Extract the (x, y) coordinate from the center of the cell holding the provided text.  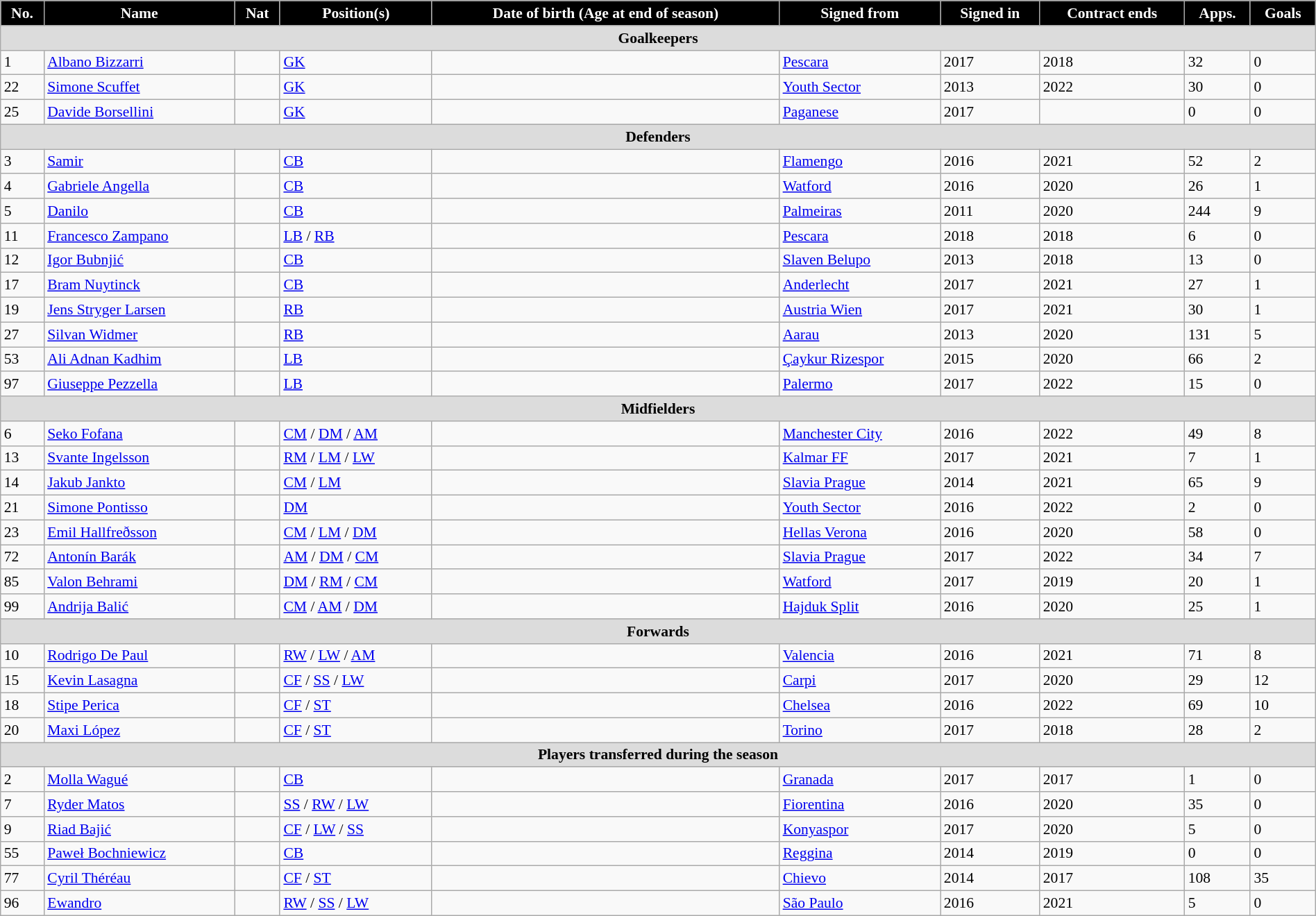
Paweł Bochniewicz (139, 854)
Goalkeepers (658, 38)
99 (22, 607)
Paganese (860, 112)
17 (22, 285)
Austria Wien (860, 310)
Jakub Jankto (139, 483)
AM / DM / CM (355, 557)
53 (22, 359)
Antonín Barák (139, 557)
Emil Hallfreðsson (139, 532)
19 (22, 310)
Forwards (658, 631)
Aarau (860, 334)
Anderlecht (860, 285)
Silvan Widmer (139, 334)
Palermo (860, 384)
Palmeiras (860, 211)
244 (1217, 211)
Hellas Verona (860, 532)
LB / RB (355, 236)
Andrija Balić (139, 607)
71 (1217, 656)
Ewandro (139, 904)
Carpi (860, 681)
Date of birth (Age at end of season) (605, 13)
Danilo (139, 211)
Albano Bizzarri (139, 62)
Granada (860, 780)
69 (1217, 706)
Chelsea (860, 706)
Position(s) (355, 13)
Nat (257, 13)
RM / LM / LW (355, 458)
Çaykur Rizespor (860, 359)
3 (22, 162)
34 (1217, 557)
CF / SS / LW (355, 681)
Manchester City (860, 434)
Rodrigo De Paul (139, 656)
Kalmar FF (860, 458)
72 (22, 557)
Simone Pontisso (139, 508)
21 (22, 508)
Ryder Matos (139, 804)
108 (1217, 879)
RW / LW / AM (355, 656)
4 (22, 187)
CM / LM / DM (355, 532)
Players transferred during the season (658, 755)
CF / LW / SS (355, 829)
58 (1217, 532)
Stipe Perica (139, 706)
Apps. (1217, 13)
97 (22, 384)
Flamengo (860, 162)
Konyaspor (860, 829)
28 (1217, 730)
32 (1217, 62)
Fiorentina (860, 804)
65 (1217, 483)
Goals (1283, 13)
11 (22, 236)
Samir (139, 162)
Signed in (990, 13)
Reggina (860, 854)
23 (22, 532)
São Paulo (860, 904)
Bram Nuytinck (139, 285)
Contract ends (1112, 13)
22 (22, 87)
Molla Wagué (139, 780)
Name (139, 13)
Signed from (860, 13)
Defenders (658, 137)
CM / AM / DM (355, 607)
77 (22, 879)
CM / LM (355, 483)
52 (1217, 162)
Francesco Zampano (139, 236)
Midfielders (658, 409)
Slaven Belupo (860, 260)
Jens Stryger Larsen (139, 310)
SS / RW / LW (355, 804)
Torino (860, 730)
Gabriele Angella (139, 187)
Kevin Lasagna (139, 681)
Valencia (860, 656)
Maxi López (139, 730)
Igor Bubnjić (139, 260)
26 (1217, 187)
DM (355, 508)
DM / RM / CM (355, 582)
Chievo (860, 879)
66 (1217, 359)
85 (22, 582)
Seko Fofana (139, 434)
2011 (990, 211)
Valon Behrami (139, 582)
CM / DM / AM (355, 434)
Giuseppe Pezzella (139, 384)
Davide Borsellini (139, 112)
55 (22, 854)
131 (1217, 334)
2015 (990, 359)
14 (22, 483)
Riad Bajić (139, 829)
Hajduk Split (860, 607)
Ali Adnan Kadhim (139, 359)
49 (1217, 434)
Svante Ingelsson (139, 458)
18 (22, 706)
Cyril Théréau (139, 879)
96 (22, 904)
Simone Scuffet (139, 87)
RW / SS / LW (355, 904)
29 (1217, 681)
No. (22, 13)
